Scan for the cell matching the given text and deliver its [x, y] coordinate at center. 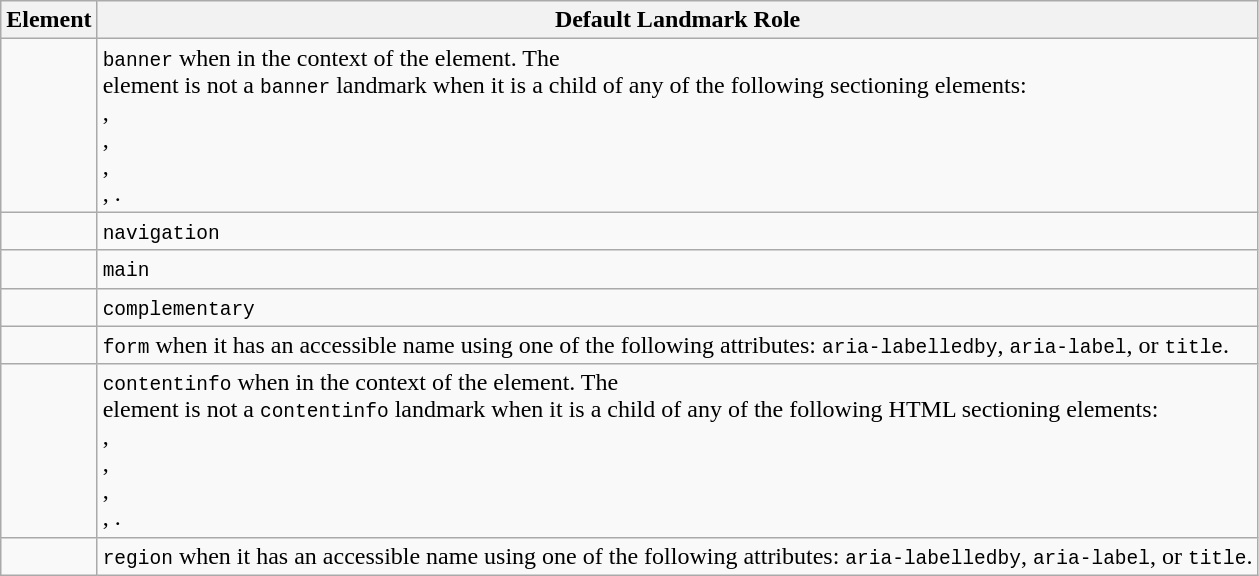
Element [49, 20]
form when it has an accessible name using one of the following attributes: aria-labelledby, aria-label, or title. [678, 345]
navigation [678, 231]
region when it has an accessible name using one of the following attributes: aria-labelledby, aria-label, or title. [678, 556]
main [678, 269]
complementary [678, 307]
Default Landmark Role [678, 20]
